From the cell containing the given text, extract its center point as (x, y) coordinate. 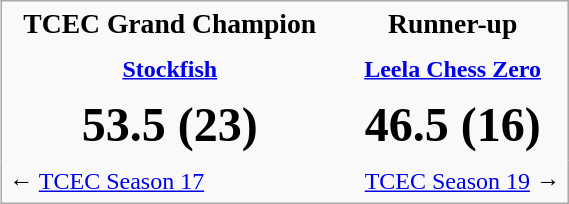
Stockfish (170, 69)
TCEC Season 19 → (453, 182)
← TCEC Season 17 (170, 182)
Runner-up (453, 24)
46.5 (16) (453, 125)
53.5 (23) (170, 125)
Leela Chess Zero (453, 69)
TCEC Grand Champion (170, 24)
